Pinpoint the cell where the given text exists, returning its [X, Y] midpoint coordinate. 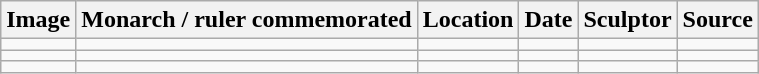
Source [718, 20]
Location [468, 20]
Monarch / ruler commemorated [246, 20]
Date [548, 20]
Sculptor [628, 20]
Image [38, 20]
